Determine the [x, y] coordinate at the center of the cell enclosing the given text.  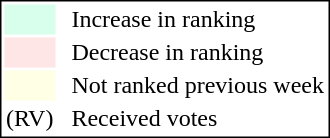
Not ranked previous week [198, 85]
Increase in ranking [198, 19]
Received votes [198, 119]
(RV) [29, 119]
Decrease in ranking [198, 53]
